For the text-containing cell, return its midpoint in [x, y] coordinate format. 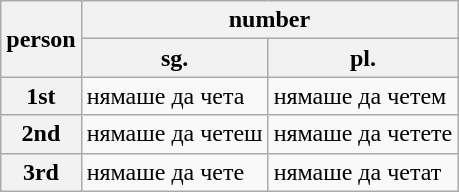
person [41, 39]
нямаше да четете [363, 134]
number [270, 20]
sg. [174, 58]
3rd [41, 172]
нямаше да чете [174, 172]
нямаше да чета [174, 96]
нямаше да четат [363, 172]
2nd [41, 134]
1st [41, 96]
pl. [363, 58]
нямаше да четем [363, 96]
нямаше да четеш [174, 134]
